Find where the given text appears and provide that cell's center as [x, y] coordinate. 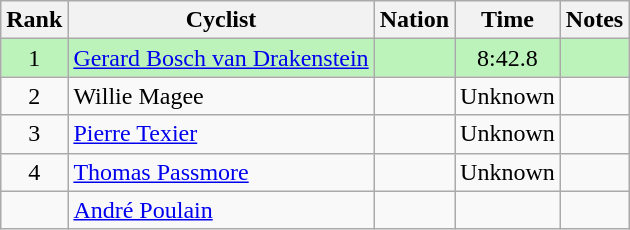
1 [34, 58]
Pierre Texier [221, 134]
Willie Magee [221, 96]
Nation [414, 20]
2 [34, 96]
André Poulain [221, 210]
8:42.8 [508, 58]
Cyclist [221, 20]
3 [34, 134]
Notes [594, 20]
Gerard Bosch van Drakenstein [221, 58]
Rank [34, 20]
Time [508, 20]
Thomas Passmore [221, 172]
4 [34, 172]
